Determine the [x, y] coordinate at the center of the cell enclosing the given text.  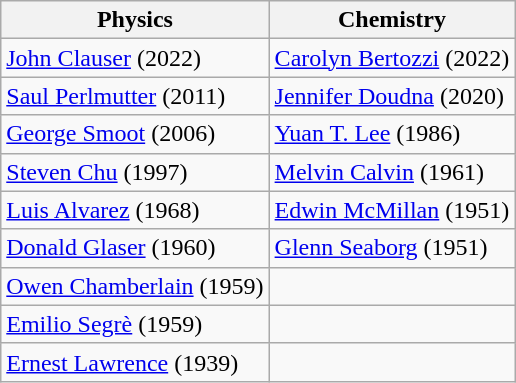
Carolyn Bertozzi (2022) [392, 58]
Luis Alvarez (1968) [135, 210]
George Smoot (2006) [135, 134]
Ernest Lawrence (1939) [135, 362]
Saul Perlmutter (2011) [135, 96]
Chemistry [392, 20]
Steven Chu (1997) [135, 172]
Physics [135, 20]
Jennifer Doudna (2020) [392, 96]
Yuan T. Lee (1986) [392, 134]
Melvin Calvin (1961) [392, 172]
Edwin McMillan (1951) [392, 210]
Donald Glaser (1960) [135, 248]
Emilio Segrè (1959) [135, 324]
John Clauser (2022) [135, 58]
Owen Chamberlain (1959) [135, 286]
Glenn Seaborg (1951) [392, 248]
